Provide the [X, Y] coordinate of the cell's center where the given text is located.  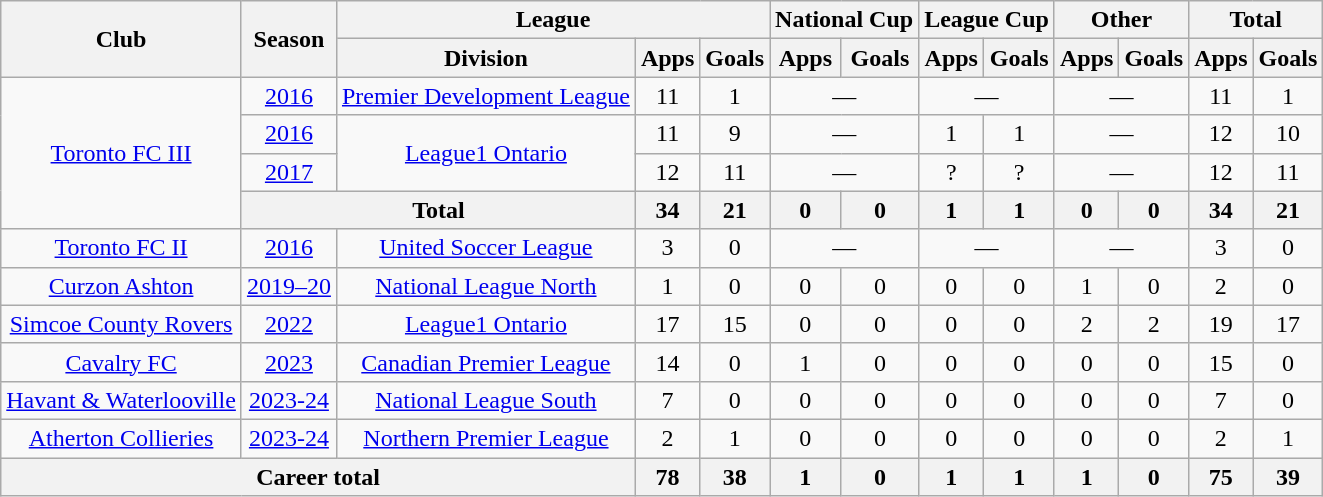
78 [667, 477]
9 [735, 134]
Season [288, 39]
League [552, 20]
2019–20 [288, 286]
Premier Development League [486, 96]
2017 [288, 172]
14 [667, 362]
Atherton Collieries [122, 438]
Career total [318, 477]
Division [486, 58]
10 [1288, 134]
United Soccer League [486, 248]
Other [1121, 20]
19 [1221, 324]
National Cup [844, 20]
Toronto FC III [122, 153]
75 [1221, 477]
2022 [288, 324]
Havant & Waterlooville [122, 400]
Curzon Ashton [122, 286]
Canadian Premier League [486, 362]
Club [122, 39]
39 [1288, 477]
2023 [288, 362]
Cavalry FC [122, 362]
Simcoe County Rovers [122, 324]
Northern Premier League [486, 438]
League Cup [987, 20]
Toronto FC II [122, 248]
National League South [486, 400]
38 [735, 477]
National League North [486, 286]
